Locate the cell with the specified text and output its [x, y] center coordinate. 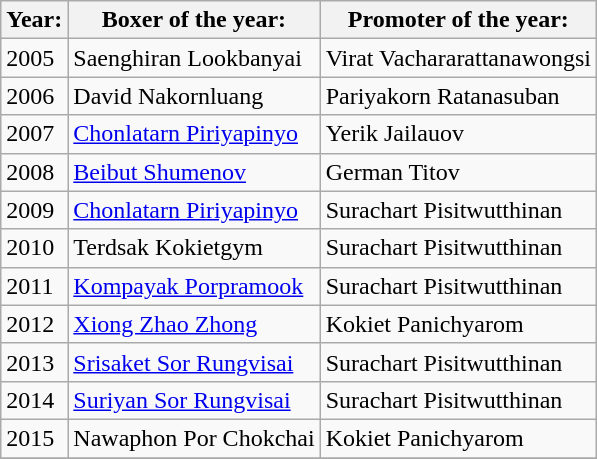
Xiong Zhao Zhong [194, 324]
2012 [34, 324]
Kompayak Porpramook [194, 286]
Beibut Shumenov [194, 172]
Yerik Jailauov [458, 134]
2008 [34, 172]
2014 [34, 400]
Terdsak Kokietgym [194, 248]
David Nakornluang [194, 96]
Nawaphon Por Chokchai [194, 438]
Year: [34, 20]
2006 [34, 96]
German Titov [458, 172]
2009 [34, 210]
Pariyakorn Ratanasuban [458, 96]
2010 [34, 248]
2013 [34, 362]
2005 [34, 58]
Suriyan Sor Rungvisai [194, 400]
2011 [34, 286]
Saenghiran Lookbanyai [194, 58]
Virat Vachararattanawongsi [458, 58]
Srisaket Sor Rungvisai [194, 362]
2007 [34, 134]
Boxer of the year: [194, 20]
Promoter of the year: [458, 20]
2015 [34, 438]
